Pinpoint the cell where the given text exists, returning its (X, Y) midpoint coordinate. 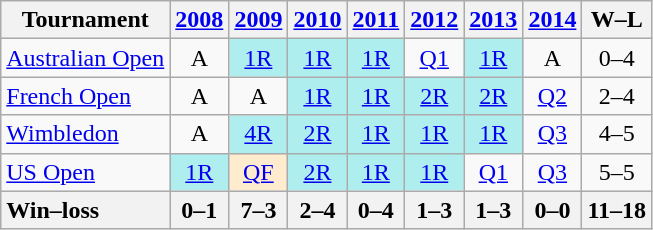
2010 (318, 20)
Tournament (86, 20)
French Open (86, 96)
0–0 (552, 210)
0–1 (200, 210)
2011 (376, 20)
2012 (434, 20)
W–L (617, 20)
Australian Open (86, 58)
2013 (494, 20)
Q2 (552, 96)
2014 (552, 20)
Wimbledon (86, 134)
4–5 (617, 134)
Win–loss (86, 210)
11–18 (617, 210)
US Open (86, 172)
5–5 (617, 172)
QF (258, 172)
4R (258, 134)
2008 (200, 20)
7–3 (258, 210)
2009 (258, 20)
